Search for the cell housing the specified text and yield its (x, y) center coordinate. 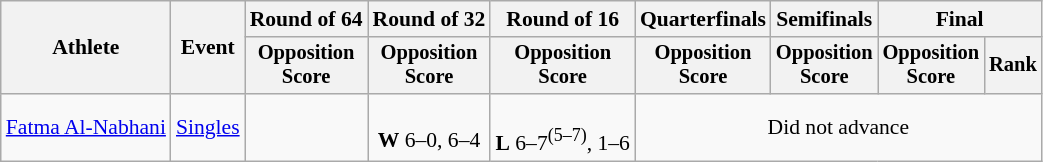
Round of 64 (306, 19)
Final (960, 19)
Round of 32 (430, 19)
W 6–0, 6–4 (430, 128)
Did not advance (838, 128)
Round of 16 (562, 19)
Singles (208, 128)
Event (208, 48)
Fatma Al-Nabhani (86, 128)
Semifinals (824, 19)
Rank (1013, 66)
Quarterfinals (703, 19)
L 6–7(5–7), 1–6 (562, 128)
Athlete (86, 48)
